Extract the (x, y) coordinate from the center of the cell holding the provided text.  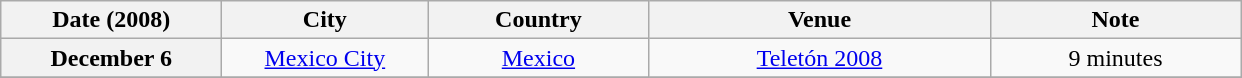
City (325, 20)
Mexico City (325, 58)
Venue (820, 20)
Note (1116, 20)
December 6 (112, 58)
Date (2008) (112, 20)
Mexico (538, 58)
9 minutes (1116, 58)
Country (538, 20)
Teletón 2008 (820, 58)
